Locate the cell with the specified text and output its (X, Y) center coordinate. 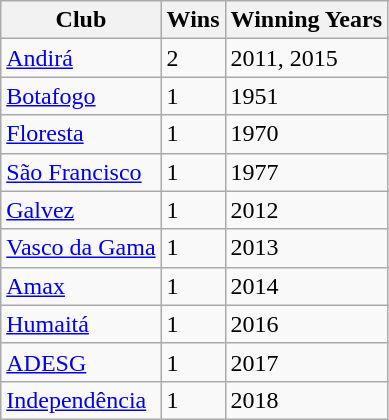
2018 (306, 400)
Wins (193, 20)
2017 (306, 362)
Andirá (81, 58)
Floresta (81, 134)
1970 (306, 134)
2011, 2015 (306, 58)
Galvez (81, 210)
2012 (306, 210)
Botafogo (81, 96)
Club (81, 20)
Independência (81, 400)
Winning Years (306, 20)
2014 (306, 286)
2013 (306, 248)
2 (193, 58)
Amax (81, 286)
ADESG (81, 362)
Vasco da Gama (81, 248)
2016 (306, 324)
São Francisco (81, 172)
1977 (306, 172)
1951 (306, 96)
Humaitá (81, 324)
